Identify which cell holds the provided text, then report its (X, Y) central coordinate. 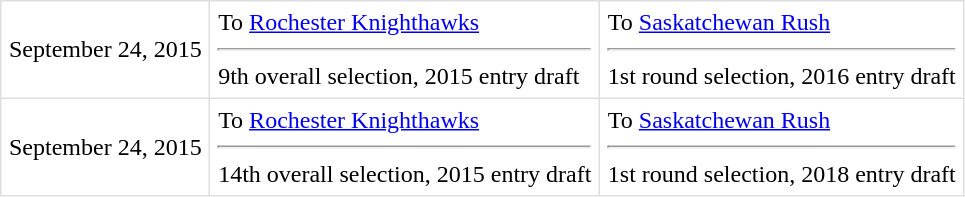
To Saskatchewan Rush1st round selection, 2016 entry draft (782, 50)
To Saskatchewan Rush1st round selection, 2018 entry draft (782, 147)
To Rochester Knighthawks14th overall selection, 2015 entry draft (405, 147)
To Rochester Knighthawks9th overall selection, 2015 entry draft (405, 50)
